From the cell containing the given text, extract its center point as [X, Y] coordinate. 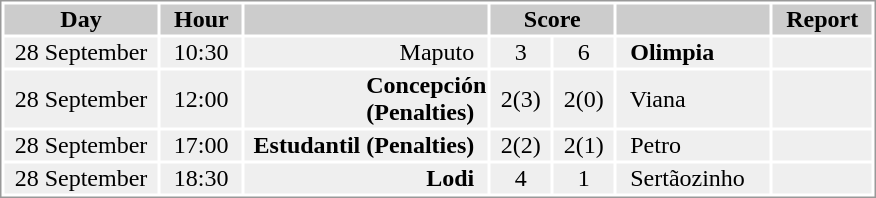
Concepción (Penalties) [366, 98]
Day [80, 19]
6 [584, 53]
Estudantil (Penalties) [366, 145]
Petro [694, 145]
12:00 [200, 98]
2(2) [521, 145]
1 [584, 179]
Maputo [366, 53]
10:30 [200, 53]
4 [521, 179]
18:30 [200, 179]
2(0) [584, 98]
Sertãozinho [694, 179]
Lodi [366, 179]
Olimpia [694, 53]
Hour [200, 19]
Viana [694, 98]
17:00 [200, 145]
2(1) [584, 145]
2(3) [521, 98]
3 [521, 53]
Report [822, 19]
Score [552, 19]
